Output the [X, Y] coordinate of the center of the cell containing the given text.  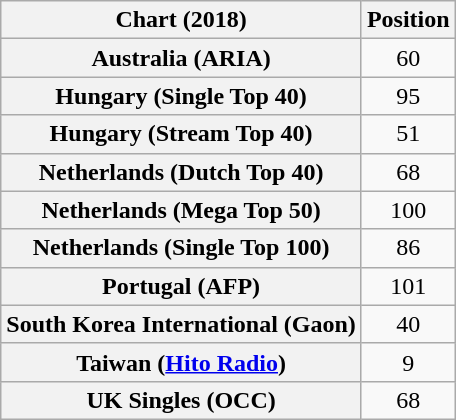
Netherlands (Mega Top 50) [182, 210]
Taiwan (Hito Radio) [182, 362]
95 [408, 96]
South Korea International (Gaon) [182, 324]
Position [408, 20]
Chart (2018) [182, 20]
40 [408, 324]
Hungary (Single Top 40) [182, 96]
UK Singles (OCC) [182, 400]
9 [408, 362]
Netherlands (Single Top 100) [182, 248]
51 [408, 134]
Australia (ARIA) [182, 58]
101 [408, 286]
Netherlands (Dutch Top 40) [182, 172]
60 [408, 58]
100 [408, 210]
Hungary (Stream Top 40) [182, 134]
Portugal (AFP) [182, 286]
86 [408, 248]
